Extract the [x, y] coordinate from the center of the cell holding the provided text.  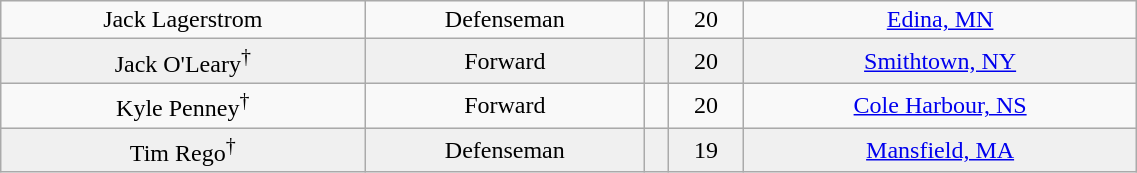
Cole Harbour, NS [940, 106]
Mansfield, MA [940, 150]
Jack O'Leary† [183, 62]
19 [706, 150]
Smithtown, NY [940, 62]
Kyle Penney† [183, 106]
Tim Rego† [183, 150]
Jack Lagerstrom [183, 20]
Edina, MN [940, 20]
